Return the [x, y] coordinate for the center point of the cell that contains the specified text.  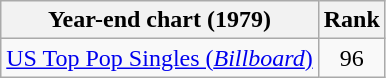
96 [352, 58]
Rank [352, 20]
Year-end chart (1979) [160, 20]
US Top Pop Singles (Billboard) [160, 58]
